Determine the (x, y) coordinate at the center of the cell enclosing the given text.  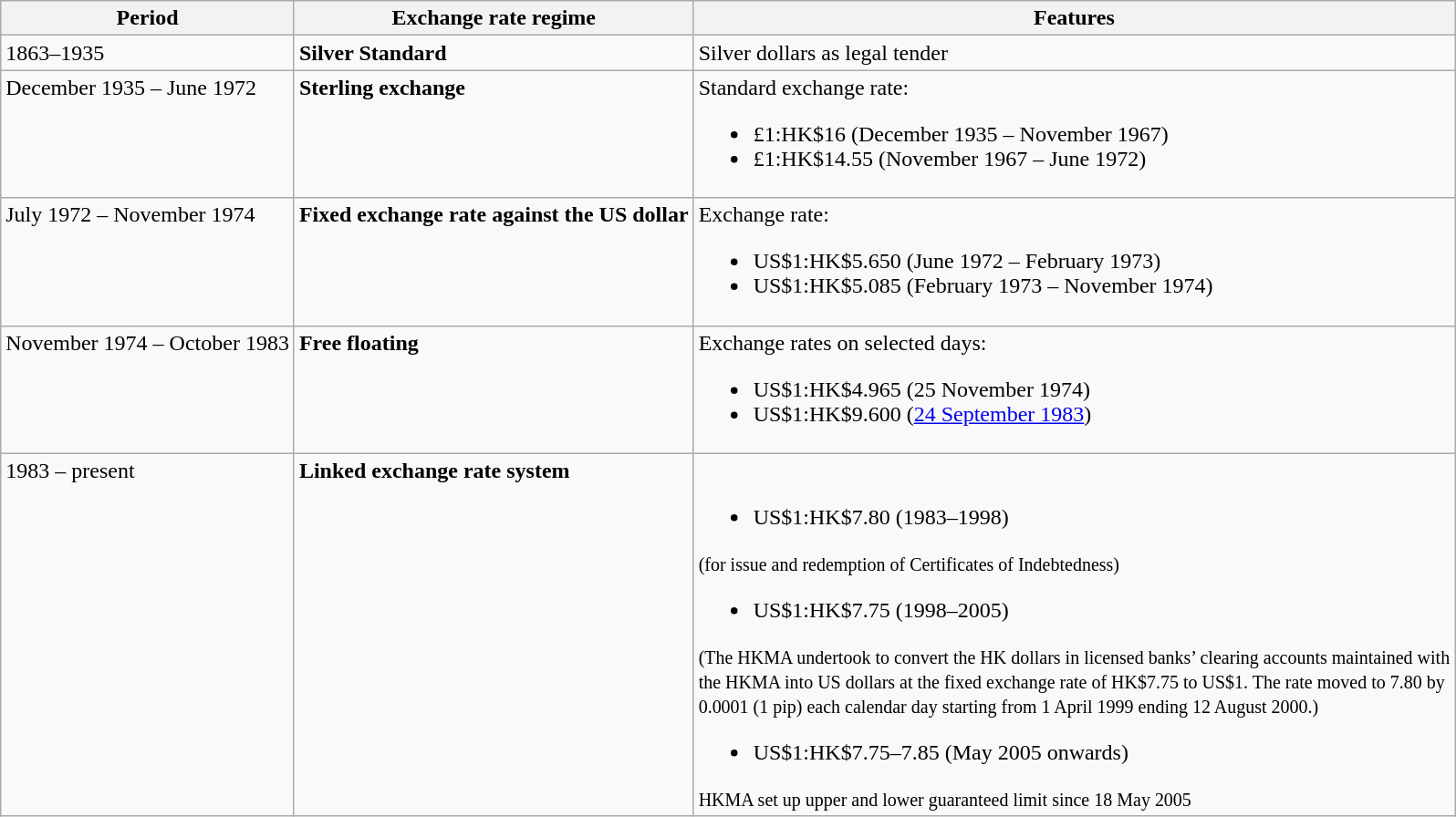
Standard exchange rate:£1:HK$16 (December 1935 – November 1967)£1:HK$14.55 (November 1967 – June 1972) (1075, 134)
Features (1075, 18)
July 1972 – November 1974 (148, 262)
Exchange rate:US$1:HK$5.650 (June 1972 – February 1973)US$1:HK$5.085 (February 1973 – November 1974) (1075, 262)
Silver Standard (494, 53)
Exchange rates on selected days:US$1:HK$4.965 (25 November 1974)US$1:HK$9.600 (24 September 1983) (1075, 389)
December 1935 – June 1972 (148, 134)
Silver dollars as legal tender (1075, 53)
Exchange rate regime (494, 18)
Sterling exchange (494, 134)
Linked exchange rate system (494, 635)
1983 – present (148, 635)
Period (148, 18)
Fixed exchange rate against the US dollar (494, 262)
November 1974 – October 1983 (148, 389)
1863–1935 (148, 53)
Free floating (494, 389)
